Determine the (x, y) coordinate at the center of the cell enclosing the given text.  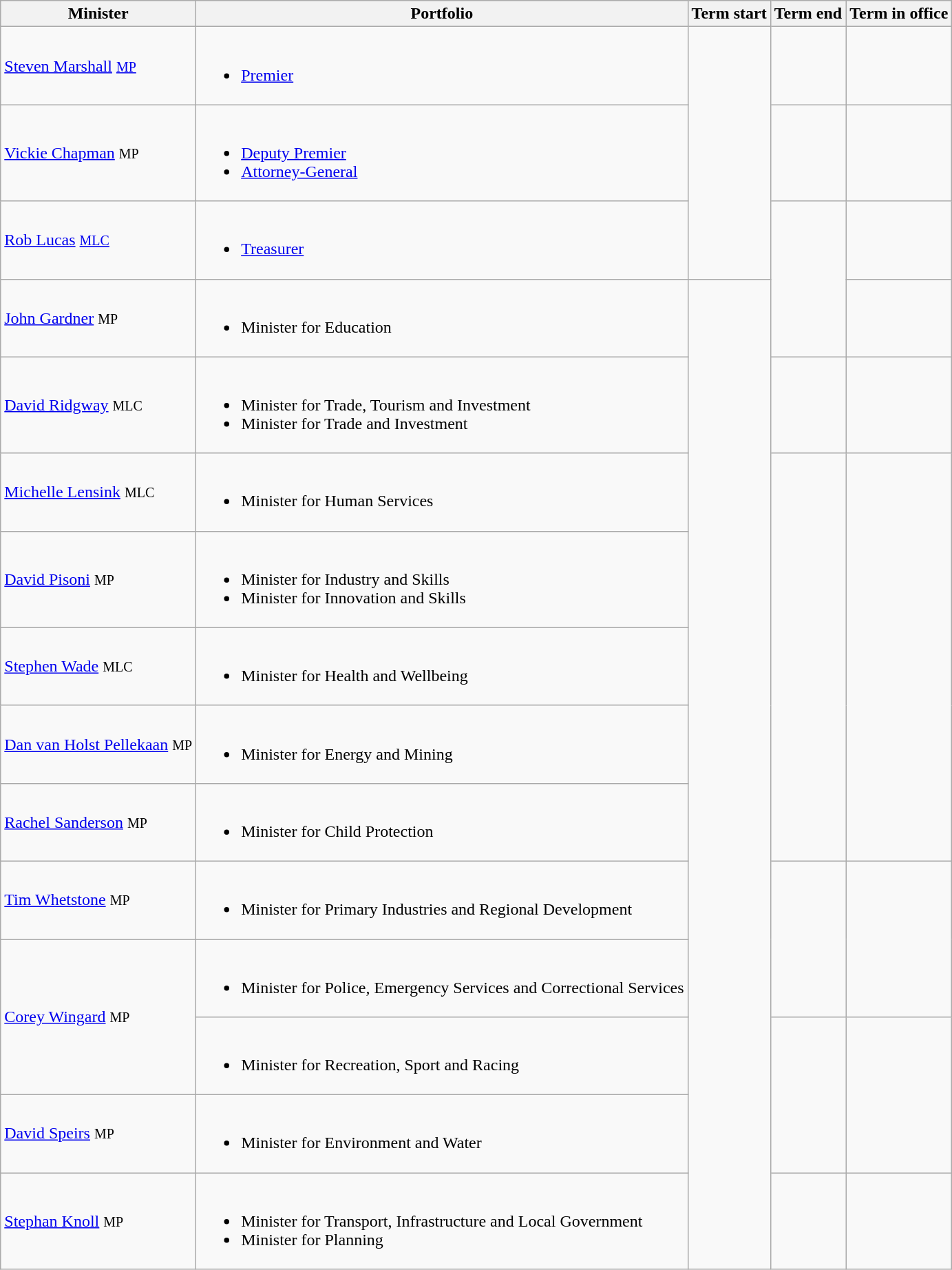
Steven Marshall MP (98, 66)
Portfolio (442, 14)
Corey Wingard MP (98, 1017)
Vickie Chapman MP (98, 153)
Minister for Child Protection (442, 822)
Treasurer (442, 240)
Tim Whetstone MP (98, 899)
David Pisoni MP (98, 579)
Minister for Environment and Water (442, 1134)
Minister (98, 14)
Minister for Transport, Infrastructure and Local GovernmentMinister for Planning (442, 1221)
Minister for Health and Wellbeing (442, 667)
Minister for Recreation, Sport and Racing (442, 1056)
Term start (729, 14)
Rachel Sanderson MP (98, 822)
David Ridgway MLC (98, 405)
Minister for Primary Industries and Regional Development (442, 899)
Rob Lucas MLC (98, 240)
Michelle Lensink MLC (98, 492)
David Speirs MP (98, 1134)
Minister for Human Services (442, 492)
Minister for Police, Emergency Services and Correctional Services (442, 978)
Stephan Knoll MP (98, 1221)
Stephen Wade MLC (98, 667)
Premier (442, 66)
Minister for Education (442, 318)
Minister for Trade, Tourism and Investment Minister for Trade and Investment (442, 405)
Deputy PremierAttorney-General (442, 153)
John Gardner MP (98, 318)
Minister for Energy and Mining (442, 744)
Minister for Industry and Skills Minister for Innovation and Skills (442, 579)
Dan van Holst Pellekaan MP (98, 744)
Term in office (899, 14)
Term end (808, 14)
